Provide the (x, y) coordinate of the cell's center where the given text is located.  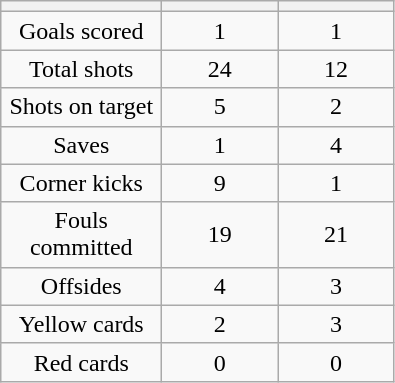
Red cards (82, 362)
9 (220, 183)
Fouls committed (82, 234)
12 (336, 69)
21 (336, 234)
24 (220, 69)
Shots on target (82, 107)
Offsides (82, 286)
Total shots (82, 69)
Goals scored (82, 31)
Saves (82, 145)
19 (220, 234)
Corner kicks (82, 183)
5 (220, 107)
Yellow cards (82, 324)
